Pinpoint the cell where the given text exists, returning its (x, y) midpoint coordinate. 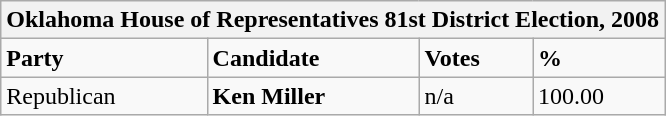
100.00 (599, 96)
% (599, 58)
Votes (476, 58)
Party (104, 58)
Republican (104, 96)
Ken Miller (313, 96)
Candidate (313, 58)
Oklahoma House of Representatives 81st District Election, 2008 (333, 20)
n/a (476, 96)
